Return the (X, Y) coordinate for the center point of the cell that contains the specified text.  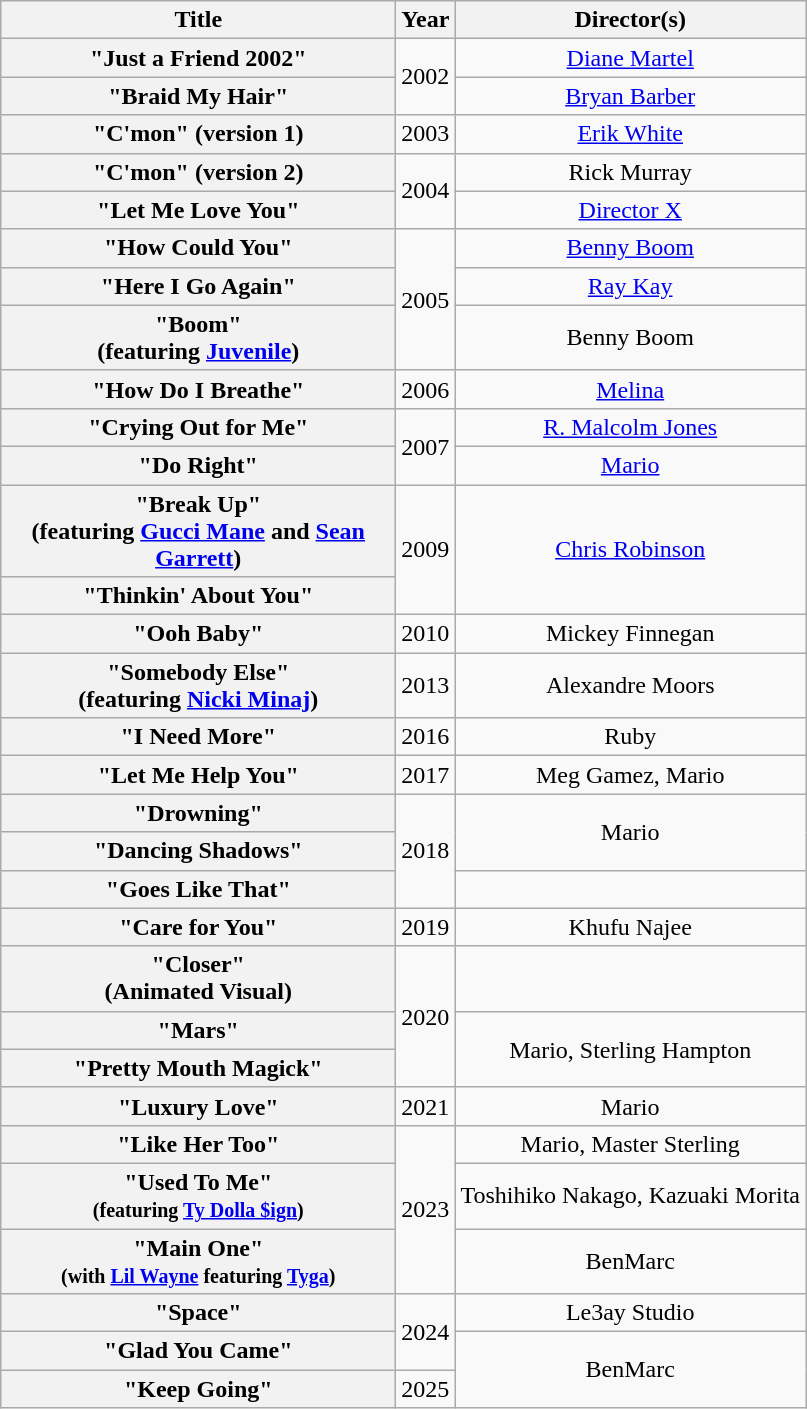
2023 (426, 1209)
"Somebody Else"(featuring Nicki Minaj) (198, 686)
Director X (630, 210)
2013 (426, 686)
Le3ay Studio (630, 1313)
"Dancing Shadows" (198, 851)
2006 (426, 389)
"Do Right" (198, 465)
2016 (426, 737)
"Goes Like That" (198, 889)
"Crying Out for Me" (198, 427)
"Thinkin' About You" (198, 596)
"Used To Me"(featuring Ty Dolla $ign) (198, 1196)
"How Do I Breathe" (198, 389)
"Closer" (Animated Visual) (198, 978)
"C'mon" (version 1) (198, 134)
2025 (426, 1389)
2017 (426, 775)
Meg Gamez, Mario (630, 775)
2004 (426, 191)
2018 (426, 851)
"Glad You Came" (198, 1351)
Khufu Najee (630, 927)
"Main One"(with Lil Wayne featuring Tyga) (198, 1260)
"Braid My Hair" (198, 96)
"Here I Go Again" (198, 286)
"C'mon" (version 2) (198, 172)
2024 (426, 1332)
"Mars" (198, 1030)
"Space" (198, 1313)
"Like Her Too" (198, 1144)
Erik White (630, 134)
"Pretty Mouth Magick" (198, 1068)
Director(s) (630, 20)
"Just a Friend 2002" (198, 58)
Ruby (630, 737)
Alexandre Moors (630, 686)
"Care for You" (198, 927)
2021 (426, 1106)
2005 (426, 300)
Mario, Sterling Hampton (630, 1049)
Title (198, 20)
"Keep Going" (198, 1389)
Mario, Master Sterling (630, 1144)
"I Need More" (198, 737)
"Ooh Baby" (198, 634)
2003 (426, 134)
Toshihiko Nakago, Kazuaki Morita (630, 1196)
2007 (426, 446)
Diane Martel (630, 58)
Ray Kay (630, 286)
Melina (630, 389)
2019 (426, 927)
Year (426, 20)
Chris Robinson (630, 549)
"Let Me Love You" (198, 210)
"Luxury Love" (198, 1106)
2009 (426, 549)
"Let Me Help You" (198, 775)
Rick Murray (630, 172)
"Drowning" (198, 813)
2020 (426, 1016)
"How Could You" (198, 248)
Mickey Finnegan (630, 634)
Bryan Barber (630, 96)
"Break Up"(featuring Gucci Mane and Sean Garrett) (198, 530)
2010 (426, 634)
R. Malcolm Jones (630, 427)
"Boom"(featuring Juvenile) (198, 338)
2002 (426, 77)
